Return the [x, y] coordinate for the center point of the cell that contains the specified text.  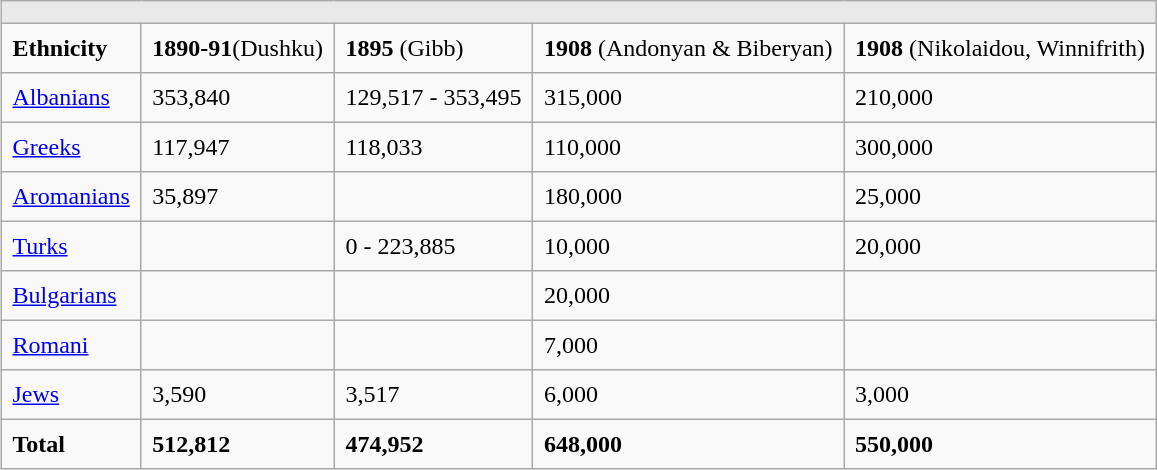
210,000 [1000, 98]
Albanians [71, 98]
Greeks [71, 147]
35,897 [238, 197]
Romani [71, 345]
550,000 [1000, 444]
1908 (Nikolaidou, Winnifrith) [1000, 48]
3,000 [1000, 395]
3,590 [238, 395]
512,812 [238, 444]
Total [71, 444]
180,000 [688, 197]
Ethnicity [71, 48]
110,000 [688, 147]
117,947 [238, 147]
25,000 [1000, 197]
10,000 [688, 246]
1890-91(Dushku) [238, 48]
648,000 [688, 444]
353,840 [238, 98]
300,000 [1000, 147]
315,000 [688, 98]
129,517 - 353,495 [433, 98]
6,000 [688, 395]
Bulgarians [71, 296]
1908 (Andonyan & Biberyan) [688, 48]
118,033 [433, 147]
Jews [71, 395]
0 - 223,885 [433, 246]
Aromanians [71, 197]
Turks [71, 246]
474,952 [433, 444]
3,517 [433, 395]
1895 (Gibb) [433, 48]
7,000 [688, 345]
